Identify which cell holds the provided text, then report its [x, y] central coordinate. 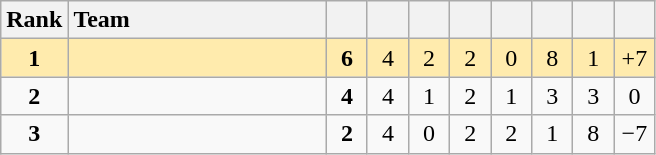
+7 [634, 58]
Rank [34, 20]
−7 [634, 134]
Team [198, 20]
6 [346, 58]
